Pinpoint the cell where the given text exists, returning its [x, y] midpoint coordinate. 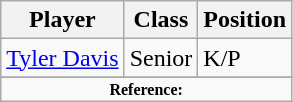
Senior [161, 58]
Tyler Davis [62, 58]
Class [161, 20]
Player [62, 20]
Position [245, 20]
Reference: [146, 89]
K/P [245, 58]
